From the cell containing the given text, extract its center point as (X, Y) coordinate. 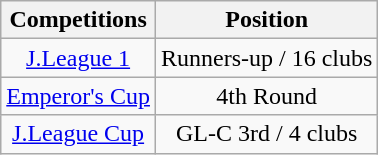
4th Round (266, 96)
Runners-up / 16 clubs (266, 58)
J.League 1 (78, 58)
Emperor's Cup (78, 96)
J.League Cup (78, 134)
Position (266, 20)
Competitions (78, 20)
GL-C 3rd / 4 clubs (266, 134)
